Find where the given text appears and provide that cell's center as [x, y] coordinate. 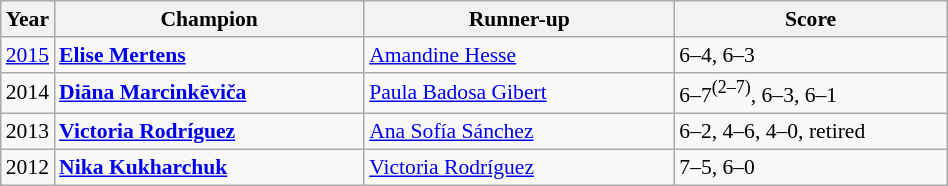
2012 [28, 167]
2013 [28, 132]
6–7(2–7), 6–3, 6–1 [810, 92]
2015 [28, 55]
Score [810, 19]
Year [28, 19]
Ana Sofía Sánchez [519, 132]
2014 [28, 92]
Champion [209, 19]
7–5, 6–0 [810, 167]
Runner-up [519, 19]
Nika Kukharchuk [209, 167]
Paula Badosa Gibert [519, 92]
6–2, 4–6, 4–0, retired [810, 132]
6–4, 6–3 [810, 55]
Elise Mertens [209, 55]
Diāna Marcinkēviča [209, 92]
Amandine Hesse [519, 55]
